Output the [X, Y] coordinate of the center of the cell containing the given text.  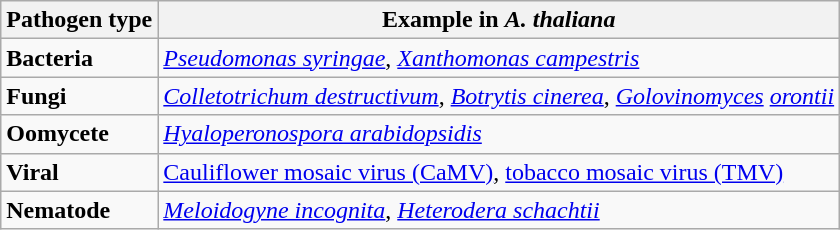
Nematode [80, 210]
Example in A. thaliana [499, 20]
Cauliflower mosaic virus (CaMV), tobacco mosaic virus (TMV) [499, 172]
Pathogen type [80, 20]
Pseudomonas syringae, Xanthomonas campestris [499, 58]
Oomycete [80, 134]
Viral [80, 172]
Meloidogyne incognita, Heterodera schachtii [499, 210]
Fungi [80, 96]
Hyaloperonospora arabidopsidis [499, 134]
Bacteria [80, 58]
Colletotrichum destructivum, Botrytis cinerea, Golovinomyces orontii [499, 96]
